Return (X, Y) of the center of cell containing provided text 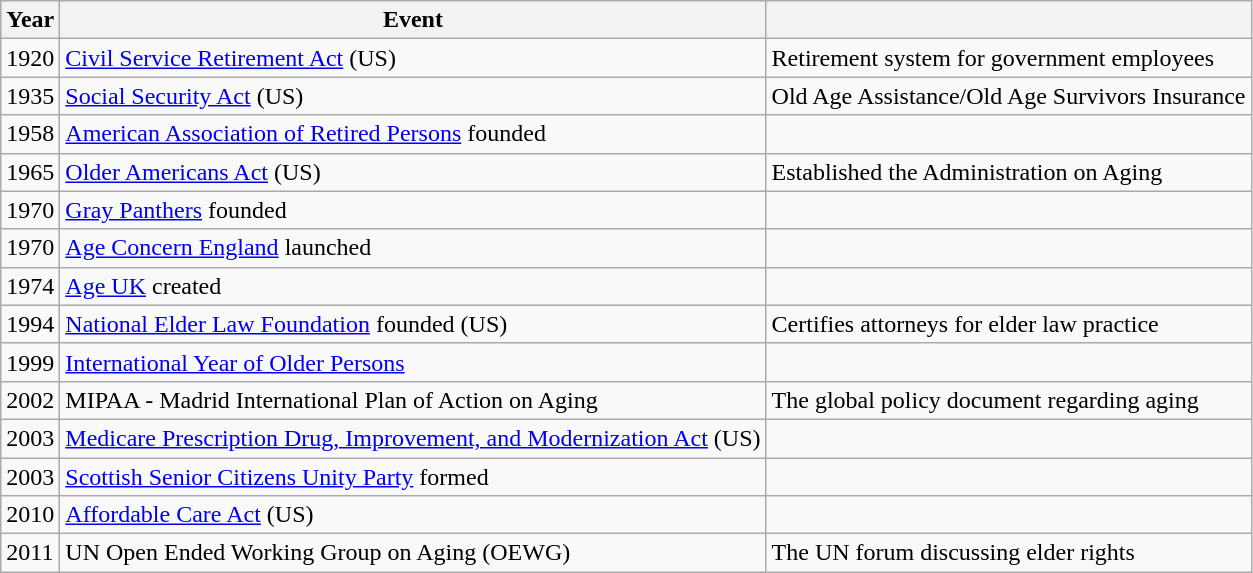
Established the Administration on Aging (1008, 172)
Scottish Senior Citizens Unity Party formed (413, 477)
Social Security Act (US) (413, 96)
2011 (30, 553)
1958 (30, 134)
American Association of Retired Persons founded (413, 134)
2002 (30, 400)
Medicare Prescription Drug, Improvement, and Modernization Act (US) (413, 438)
Civil Service Retirement Act (US) (413, 58)
Event (413, 20)
1999 (30, 362)
National Elder Law Foundation founded (US) (413, 324)
International Year of Older Persons (413, 362)
Old Age Assistance/Old Age Survivors Insurance (1008, 96)
Older Americans Act (US) (413, 172)
Retirement system for government employees (1008, 58)
Certifies attorneys for elder law practice (1008, 324)
Affordable Care Act (US) (413, 515)
1974 (30, 286)
UN Open Ended Working Group on Aging (OEWG) (413, 553)
Year (30, 20)
The global policy document regarding aging (1008, 400)
2010 (30, 515)
MIPAA - Madrid International Plan of Action on Aging (413, 400)
1935 (30, 96)
The UN forum discussing elder rights (1008, 553)
Age Concern England launched (413, 248)
1994 (30, 324)
Gray Panthers founded (413, 210)
Age UK created (413, 286)
1920 (30, 58)
1965 (30, 172)
